Provide the [X, Y] coordinate of the cell's center where the given text is located.  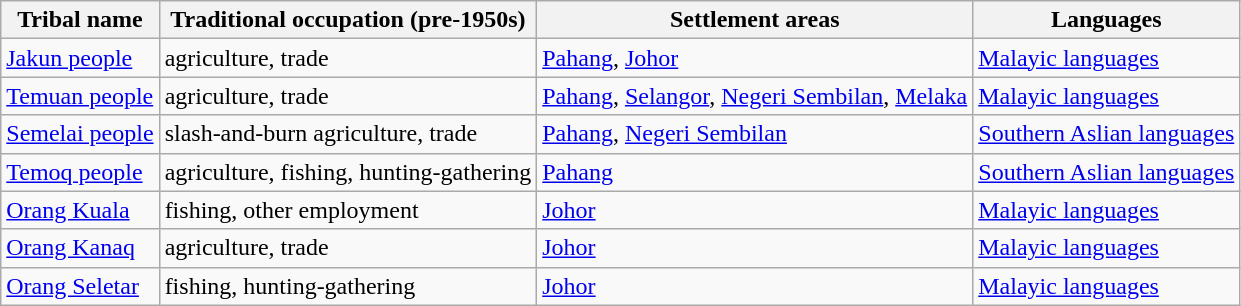
Pahang [755, 172]
Traditional occupation (pre-1950s) [348, 20]
Semelai people [80, 134]
Orang Seletar [80, 286]
Orang Kanaq [80, 248]
Temoq people [80, 172]
Pahang, Negeri Sembilan [755, 134]
Orang Kuala [80, 210]
Pahang, Selangor, Negeri Sembilan, Melaka [755, 96]
Tribal name [80, 20]
Languages [1106, 20]
Settlement areas [755, 20]
fishing, other employment [348, 210]
Jakun people [80, 58]
Pahang, Johor [755, 58]
agriculture, fishing, hunting-gathering [348, 172]
Temuan people [80, 96]
slash-and-burn agriculture, trade [348, 134]
fishing, hunting-gathering [348, 286]
